Identify which cell holds the provided text, then report its (X, Y) central coordinate. 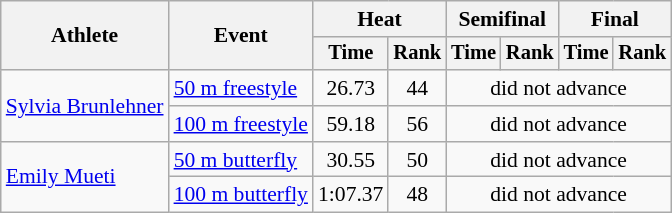
Heat (380, 19)
30.55 (350, 160)
44 (417, 88)
Sylvia Brunlehner (85, 106)
Event (241, 36)
1:07.37 (350, 195)
Semifinal (502, 19)
50 m butterfly (241, 160)
50 (417, 160)
56 (417, 124)
59.18 (350, 124)
50 m freestyle (241, 88)
100 m freestyle (241, 124)
100 m butterfly (241, 195)
Athlete (85, 36)
Emily Mueti (85, 178)
26.73 (350, 88)
48 (417, 195)
Final (615, 19)
